Identify which cell holds the provided text, then report its [X, Y] central coordinate. 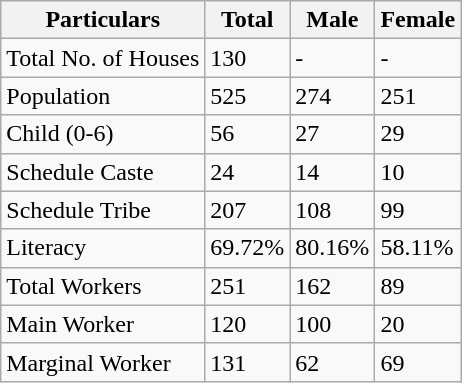
29 [418, 134]
131 [248, 362]
69.72% [248, 248]
58.11% [418, 248]
27 [332, 134]
207 [248, 210]
Total Workers [103, 286]
Literacy [103, 248]
100 [332, 324]
20 [418, 324]
24 [248, 172]
Schedule Tribe [103, 210]
Population [103, 96]
Total No. of Houses [103, 58]
525 [248, 96]
80.16% [332, 248]
89 [418, 286]
Female [418, 20]
Male [332, 20]
10 [418, 172]
Marginal Worker [103, 362]
274 [332, 96]
62 [332, 362]
Child (0-6) [103, 134]
120 [248, 324]
Particulars [103, 20]
162 [332, 286]
Main Worker [103, 324]
Total [248, 20]
14 [332, 172]
108 [332, 210]
130 [248, 58]
99 [418, 210]
69 [418, 362]
Schedule Caste [103, 172]
56 [248, 134]
